From the cell containing the given text, extract its center point as (x, y) coordinate. 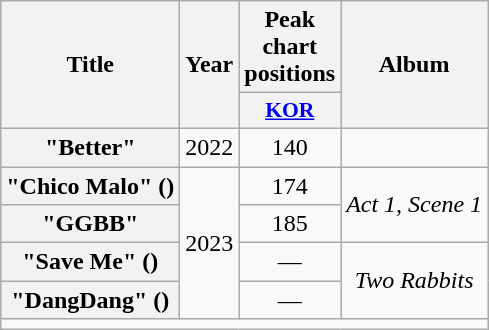
"DangDang" () (90, 300)
"Chico Malo" () (90, 185)
185 (290, 224)
Title (90, 65)
"GGBB" (90, 224)
"Better" (90, 147)
Album (414, 65)
Act 1, Scene 1 (414, 204)
Year (210, 65)
Two Rabbits (414, 281)
2023 (210, 242)
140 (290, 147)
"Save Me" () (90, 262)
2022 (210, 147)
174 (290, 185)
KOR (290, 111)
Peak chart positions (290, 47)
